Provide the [x, y] coordinate of the cell's center where the given text is located.  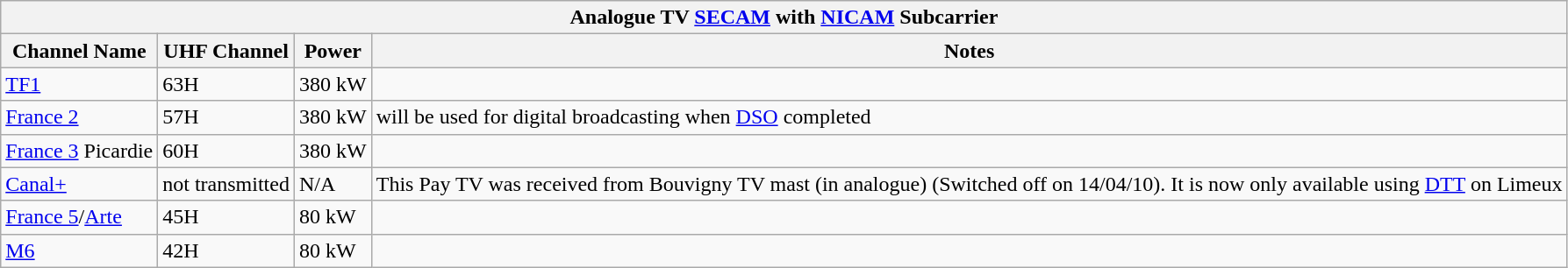
UHF Channel [226, 51]
France 3 Picardie [79, 151]
TF1 [79, 84]
not transmitted [226, 184]
60H [226, 151]
will be used for digital broadcasting when DSO completed [969, 117]
Channel Name [79, 51]
Notes [969, 51]
France 2 [79, 117]
M6 [79, 250]
Analogue TV SECAM with NICAM Subcarrier [784, 18]
57H [226, 117]
France 5/Arte [79, 217]
63H [226, 84]
Power [333, 51]
42H [226, 250]
This Pay TV was received from Bouvigny TV mast (in analogue) (Switched off on 14/04/10). It is now only available using DTT on Limeux [969, 184]
Canal+ [79, 184]
N/A [333, 184]
45H [226, 217]
